From the cell containing the given text, extract its center point as [X, Y] coordinate. 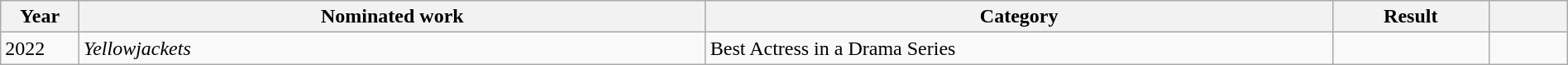
2022 [40, 48]
Category [1019, 17]
Nominated work [392, 17]
Best Actress in a Drama Series [1019, 48]
Result [1411, 17]
Year [40, 17]
Yellowjackets [392, 48]
